Provide the (X, Y) coordinate of the cell's center where the given text is located.  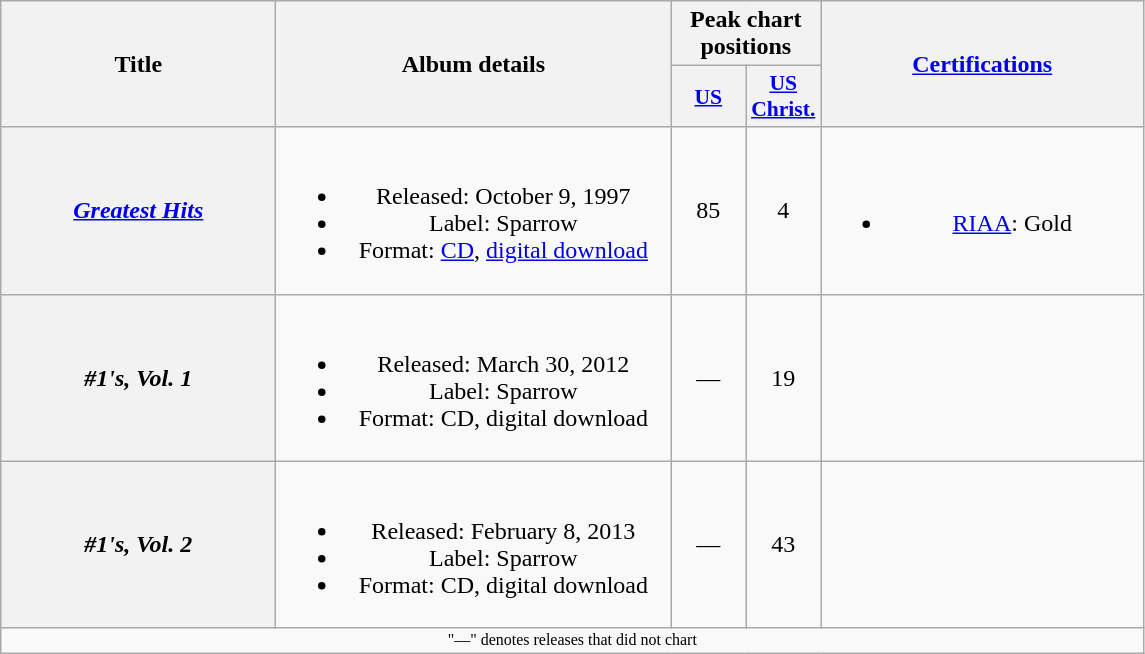
Title (138, 64)
85 (708, 210)
19 (784, 378)
4 (784, 210)
Certifications (982, 64)
"—" denotes releases that did not chart (572, 640)
Released: March 30, 2012Label: SparrowFormat: CD, digital download (474, 378)
Album details (474, 64)
#1's, Vol. 1 (138, 378)
Peak chart positions (746, 34)
US (708, 96)
RIAA: Gold (982, 210)
Released: October 9, 1997Label: SparrowFormat: CD, digital download (474, 210)
USChrist. (784, 96)
43 (784, 544)
#1's, Vol. 2 (138, 544)
Released: February 8, 2013Label: SparrowFormat: CD, digital download (474, 544)
Greatest Hits (138, 210)
